Return the (x, y) coordinate for the center point of the cell that contains the specified text.  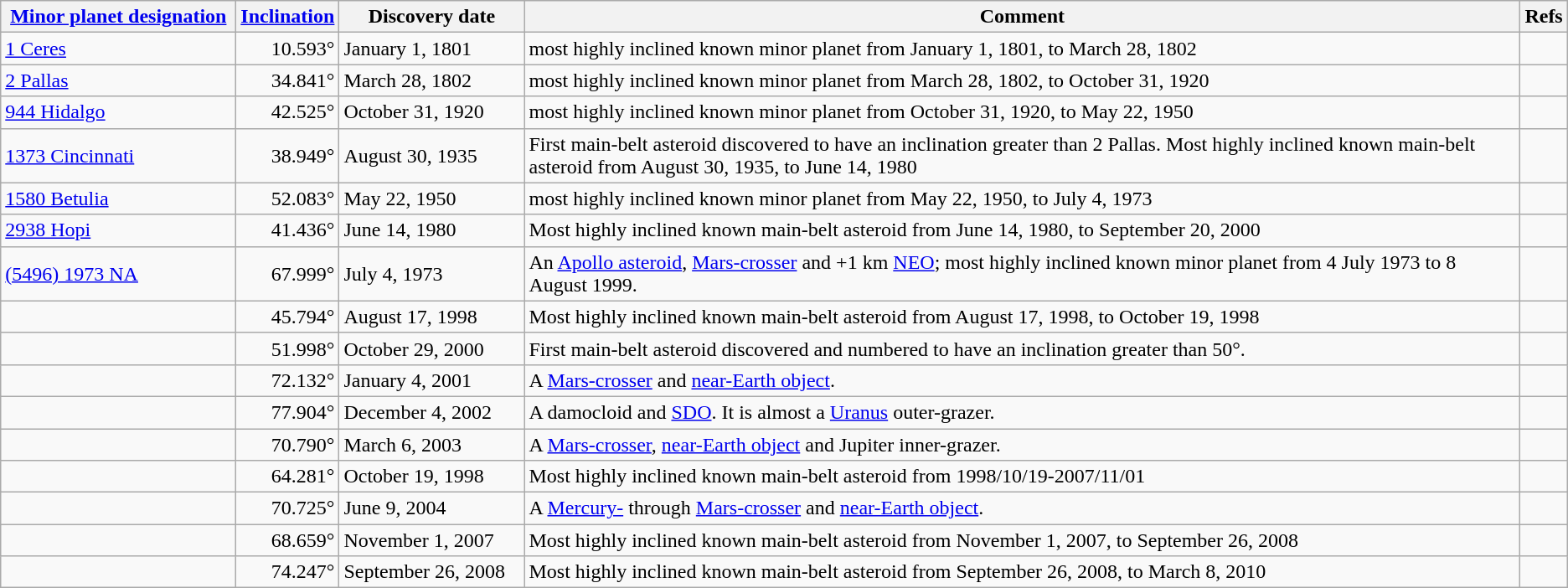
June 14, 1980 (432, 230)
2938 Hopi (119, 230)
A Mars-crosser and near-Earth object. (1022, 380)
May 22, 1950 (432, 199)
Comment (1022, 17)
Most highly inclined known main-belt asteroid from August 17, 1998, to October 19, 1998 (1022, 317)
45.794° (288, 317)
Inclination (288, 17)
March 28, 1802 (432, 80)
Most highly inclined known main-belt asteroid from September 26, 2008, to March 8, 2010 (1022, 572)
Most highly inclined known main-belt asteroid from 1998/10/19-2007/11/01 (1022, 477)
34.841° (288, 80)
January 1, 1801 (432, 49)
An Apollo asteroid, Mars-crosser and +1 km NEO; most highly inclined known minor planet from 4 July 1973 to 8 August 1999. (1022, 273)
74.247° (288, 572)
First main-belt asteroid discovered and numbered to have an inclination greater than 50°. (1022, 348)
944 Hidalgo (119, 112)
51.998° (288, 348)
most highly inclined known minor planet from October 31, 1920, to May 22, 1950 (1022, 112)
64.281° (288, 477)
72.132° (288, 380)
December 4, 2002 (432, 412)
Most highly inclined known main-belt asteroid from November 1, 2007, to September 26, 2008 (1022, 540)
70.725° (288, 508)
March 6, 2003 (432, 445)
September 26, 2008 (432, 572)
67.999° (288, 273)
October 31, 1920 (432, 112)
1373 Cincinnati (119, 156)
68.659° (288, 540)
August 17, 1998 (432, 317)
Minor planet designation (119, 17)
1 Ceres (119, 49)
52.083° (288, 199)
October 29, 2000 (432, 348)
October 19, 1998 (432, 477)
2 Pallas (119, 80)
most highly inclined known minor planet from January 1, 1801, to March 28, 1802 (1022, 49)
Discovery date (432, 17)
77.904° (288, 412)
June 9, 2004 (432, 508)
1580 Betulia (119, 199)
42.525° (288, 112)
A Mercury- through Mars-crosser and near-Earth object. (1022, 508)
A damocloid and SDO. It is almost a Uranus outer-grazer. (1022, 412)
August 30, 1935 (432, 156)
November 1, 2007 (432, 540)
38.949° (288, 156)
10.593° (288, 49)
(5496) 1973 NA (119, 273)
A Mars-crosser, near-Earth object and Jupiter inner-grazer. (1022, 445)
July 4, 1973 (432, 273)
Most highly inclined known main-belt asteroid from June 14, 1980, to September 20, 2000 (1022, 230)
January 4, 2001 (432, 380)
most highly inclined known minor planet from March 28, 1802, to October 31, 1920 (1022, 80)
most highly inclined known minor planet from May 22, 1950, to July 4, 1973 (1022, 199)
Refs (1544, 17)
41.436° (288, 230)
70.790° (288, 445)
